Identify which cell holds the provided text, then report its (X, Y) central coordinate. 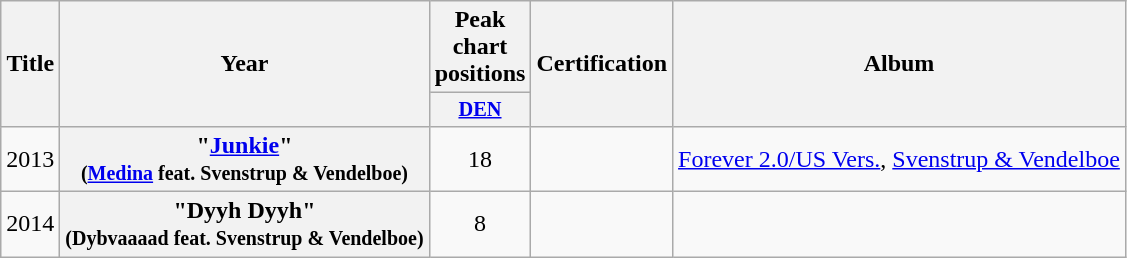
Year (244, 64)
2014 (30, 224)
"Dyyh Dyyh"(Dybvaaaad feat. Svenstrup & Vendelboe) (244, 224)
2013 (30, 158)
Peak chart positions (480, 47)
Forever 2.0/US Vers., Svenstrup & Vendelboe (900, 158)
8 (480, 224)
Certification (602, 64)
Album (900, 64)
Title (30, 64)
"Junkie"(Medina feat. Svenstrup & Vendelboe) (244, 158)
DEN (480, 110)
18 (480, 158)
